Return [X, Y] of the center of cell containing provided text 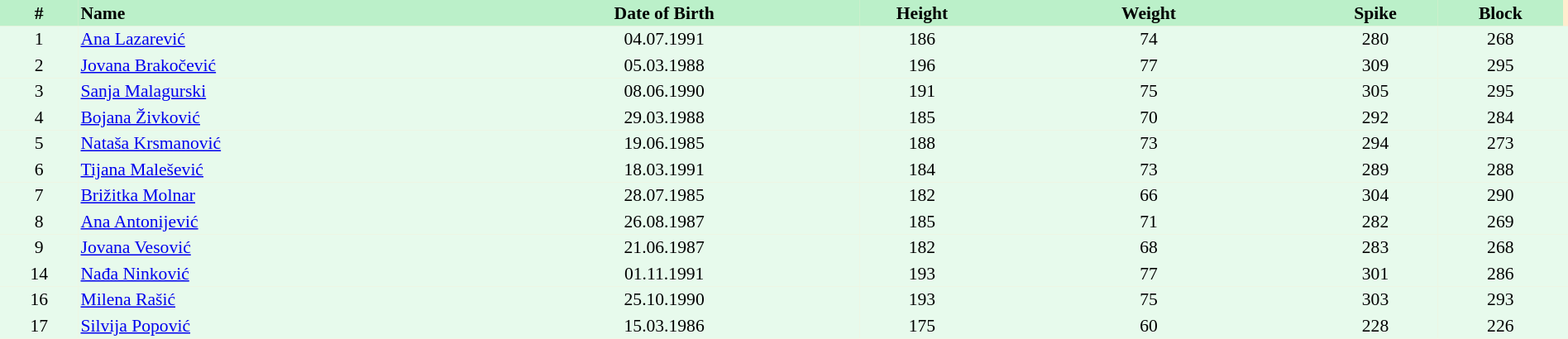
228 [1374, 326]
Jovana Brakočević [273, 65]
Nataša Krsmanović [273, 144]
283 [1374, 248]
Brižitka Molnar [273, 195]
196 [921, 65]
Jovana Vesović [273, 248]
269 [1500, 222]
# [39, 13]
Spike [1374, 13]
284 [1500, 117]
303 [1374, 299]
Tijana Malešević [273, 169]
Ana Lazarević [273, 40]
66 [1150, 195]
25.10.1990 [664, 299]
16 [39, 299]
282 [1374, 222]
21.06.1987 [664, 248]
293 [1500, 299]
71 [1150, 222]
Weight [1150, 13]
175 [921, 326]
Bojana Živković [273, 117]
08.06.1990 [664, 91]
304 [1374, 195]
Silvija Popović [273, 326]
301 [1374, 274]
188 [921, 144]
1 [39, 40]
Date of Birth [664, 13]
9 [39, 248]
290 [1500, 195]
Block [1500, 13]
4 [39, 117]
292 [1374, 117]
184 [921, 169]
18.03.1991 [664, 169]
Nađa Ninković [273, 274]
Milena Rašić [273, 299]
305 [1374, 91]
3 [39, 91]
7 [39, 195]
26.08.1987 [664, 222]
226 [1500, 326]
Name [273, 13]
Height [921, 13]
289 [1374, 169]
70 [1150, 117]
288 [1500, 169]
04.07.1991 [664, 40]
286 [1500, 274]
191 [921, 91]
19.06.1985 [664, 144]
05.03.1988 [664, 65]
273 [1500, 144]
01.11.1991 [664, 274]
15.03.1986 [664, 326]
8 [39, 222]
Sanja Malagurski [273, 91]
28.07.1985 [664, 195]
309 [1374, 65]
74 [1150, 40]
5 [39, 144]
17 [39, 326]
68 [1150, 248]
60 [1150, 326]
14 [39, 274]
29.03.1988 [664, 117]
6 [39, 169]
280 [1374, 40]
294 [1374, 144]
186 [921, 40]
2 [39, 65]
Ana Antonijević [273, 222]
